Return the (x, y) coordinate for the center point of the cell that contains the specified text.  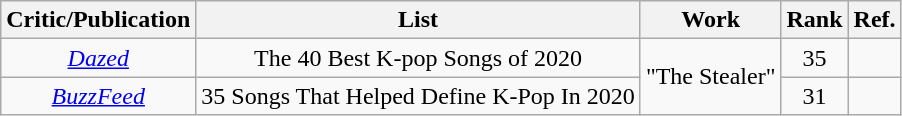
BuzzFeed (98, 96)
Dazed (98, 58)
31 (814, 96)
35 Songs That Helped Define K-Pop In 2020 (418, 96)
Work (710, 20)
"The Stealer" (710, 77)
Rank (814, 20)
Critic/Publication (98, 20)
List (418, 20)
Ref. (874, 20)
35 (814, 58)
The 40 Best K-pop Songs of 2020 (418, 58)
